Capture the cell that displays the provided text and extract its [X, Y] central coordinate. 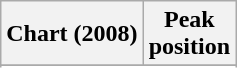
Chart (2008) [72, 34]
Peakposition [189, 34]
